Find where the given text appears and provide that cell's center as [x, y] coordinate. 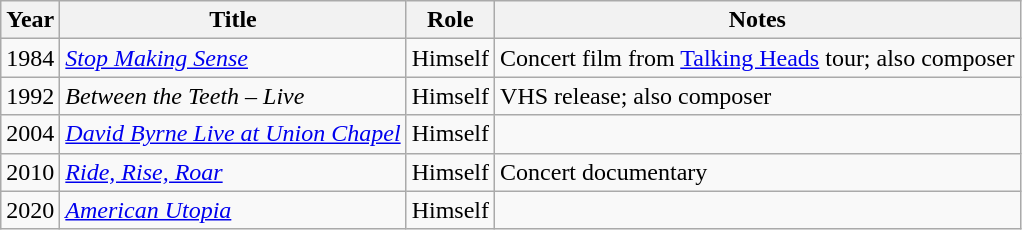
2010 [30, 172]
Year [30, 20]
Role [450, 20]
American Utopia [233, 210]
Concert film from Talking Heads tour; also composer [758, 58]
Title [233, 20]
Notes [758, 20]
1992 [30, 96]
2020 [30, 210]
Stop Making Sense [233, 58]
David Byrne Live at Union Chapel [233, 134]
Ride, Rise, Roar [233, 172]
Concert documentary [758, 172]
VHS release; also composer [758, 96]
2004 [30, 134]
Between the Teeth – Live [233, 96]
1984 [30, 58]
